Return the (x, y) coordinate for the center point of the cell that contains the specified text.  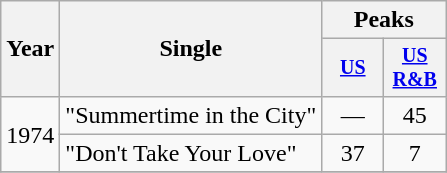
45 (415, 115)
"Summertime in the City" (191, 115)
7 (415, 153)
USR&B (415, 68)
— (353, 115)
US (353, 68)
1974 (30, 134)
Peaks (384, 20)
Single (191, 49)
37 (353, 153)
Year (30, 49)
"Don't Take Your Love" (191, 153)
